Capture the cell that displays the provided text and extract its (X, Y) central coordinate. 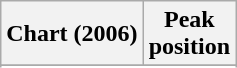
Peakposition (189, 34)
Chart (2006) (72, 34)
